Scan for the cell matching the given text and deliver its (x, y) coordinate at center. 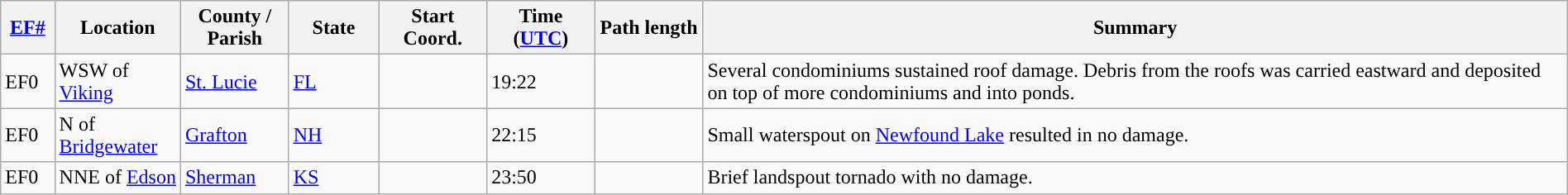
Start Coord. (433, 28)
KS (334, 178)
NH (334, 136)
Summary (1135, 28)
FL (334, 81)
EF# (28, 28)
County / Parish (235, 28)
N of Bridgewater (117, 136)
NNE of Edson (117, 178)
19:22 (541, 81)
Grafton (235, 136)
Location (117, 28)
WSW of Viking (117, 81)
Small waterspout on Newfound Lake resulted in no damage. (1135, 136)
St. Lucie (235, 81)
Several condominiums sustained roof damage. Debris from the roofs was carried eastward and deposited on top of more condominiums and into ponds. (1135, 81)
Time (UTC) (541, 28)
Path length (648, 28)
Sherman (235, 178)
23:50 (541, 178)
State (334, 28)
Brief landspout tornado with no damage. (1135, 178)
22:15 (541, 136)
